Detect which cell encompasses the target text, then output its (x, y) center coordinate. 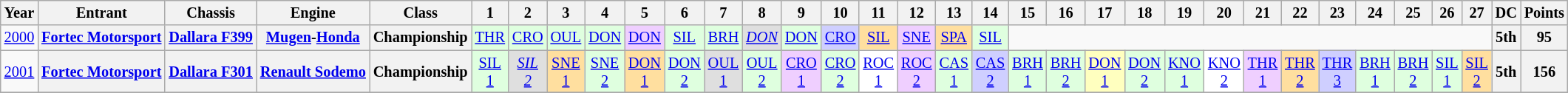
4 (605, 13)
16 (1066, 13)
2000 (19, 38)
21 (1263, 13)
12 (917, 13)
156 (1544, 72)
23 (1337, 13)
SNE2 (605, 72)
CRO1 (801, 72)
ROC1 (878, 72)
18 (1144, 13)
10 (841, 13)
THR2 (1300, 72)
24 (1375, 13)
CRO2 (841, 72)
ROC2 (917, 72)
22 (1300, 13)
KNO1 (1184, 72)
Points (1544, 13)
SNE1 (566, 72)
THR3 (1337, 72)
20 (1224, 13)
CAS2 (991, 72)
95 (1544, 38)
25 (1413, 13)
Year (19, 13)
15 (1028, 13)
27 (1476, 13)
17 (1104, 13)
OUL2 (761, 72)
DC (1507, 13)
Entrant (101, 13)
11 (878, 13)
THR1 (1263, 72)
THR (490, 38)
Engine (313, 13)
Class (421, 13)
SPA (954, 38)
BRH (724, 38)
KNO2 (1224, 72)
5 (645, 13)
OUL1 (724, 72)
2 (528, 13)
9 (801, 13)
13 (954, 13)
SNE (917, 38)
Dallara F399 (210, 38)
3 (566, 13)
1 (490, 13)
26 (1447, 13)
OUL (566, 38)
Mugen-Honda (313, 38)
2001 (19, 72)
8 (761, 13)
Dallara F301 (210, 72)
Chassis (210, 13)
7 (724, 13)
6 (685, 13)
14 (991, 13)
19 (1184, 13)
CAS1 (954, 72)
Renault Sodemo (313, 72)
